Detect which cell encompasses the target text, then output its (x, y) center coordinate. 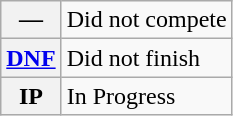
DNF (31, 58)
IP (31, 96)
Did not compete (146, 20)
In Progress (146, 96)
Did not finish (146, 58)
— (31, 20)
